From the cell containing the given text, extract its center point as [x, y] coordinate. 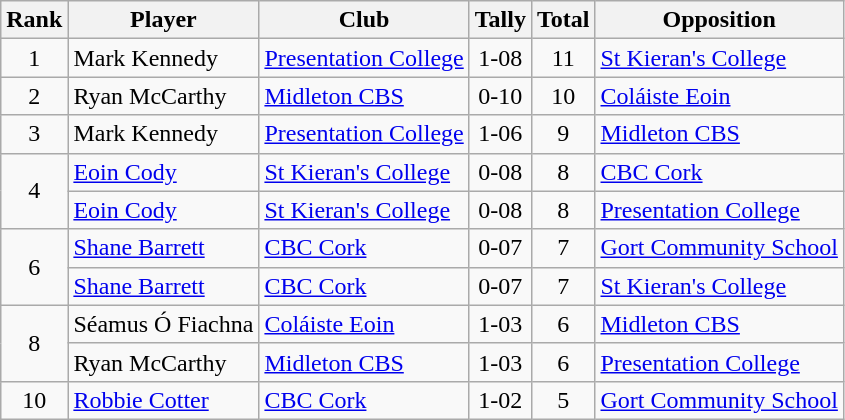
Séamus Ó Fiachna [164, 324]
5 [563, 400]
Opposition [719, 20]
11 [563, 58]
Club [364, 20]
4 [34, 191]
0-10 [500, 96]
2 [34, 96]
1 [34, 58]
3 [34, 134]
Total [563, 20]
1-06 [500, 134]
Rank [34, 20]
Robbie Cotter [164, 400]
9 [563, 134]
1-08 [500, 58]
Player [164, 20]
Tally [500, 20]
1-02 [500, 400]
